Provide the (X, Y) coordinate of the cell's center where the given text is located.  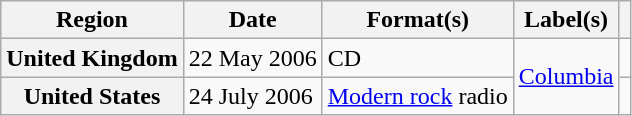
Modern rock radio (418, 96)
Columbia (566, 77)
24 July 2006 (252, 96)
Date (252, 20)
United States (92, 96)
Format(s) (418, 20)
United Kingdom (92, 58)
Label(s) (566, 20)
22 May 2006 (252, 58)
Region (92, 20)
CD (418, 58)
